Pinpoint the cell where the given text exists, returning its [x, y] midpoint coordinate. 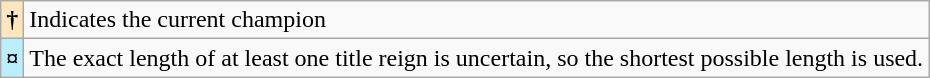
The exact length of at least one title reign is uncertain, so the shortest possible length is used. [476, 58]
† [12, 20]
¤ [12, 58]
Indicates the current champion [476, 20]
